From the cell containing the given text, extract its center point as (x, y) coordinate. 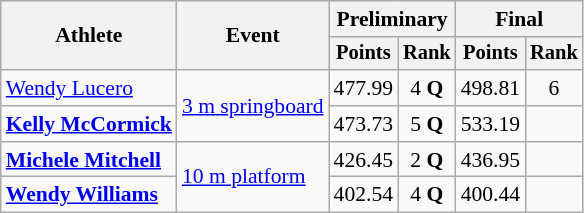
2 Q (427, 160)
6 (554, 88)
Michele Mitchell (89, 160)
3 m springboard (253, 106)
498.81 (490, 88)
473.73 (364, 124)
5 Q (427, 124)
Athlete (89, 36)
Preliminary (392, 19)
Kelly McCormick (89, 124)
10 m platform (253, 178)
Final (520, 19)
400.44 (490, 195)
Event (253, 36)
533.19 (490, 124)
477.99 (364, 88)
Wendy Lucero (89, 88)
402.54 (364, 195)
426.45 (364, 160)
436.95 (490, 160)
Wendy Williams (89, 195)
